Return the (X, Y) coordinate for the center point of the cell that contains the specified text.  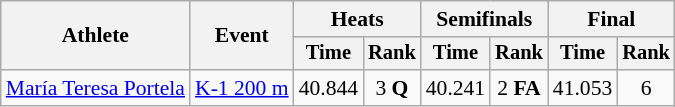
Athlete (96, 36)
40.241 (456, 88)
Event (242, 36)
Final (612, 19)
María Teresa Portela (96, 88)
41.053 (582, 88)
40.844 (328, 88)
Semifinals (484, 19)
K-1 200 m (242, 88)
2 FA (519, 88)
3 Q (392, 88)
Heats (358, 19)
6 (646, 88)
